Detect which cell encompasses the target text, then output its [x, y] center coordinate. 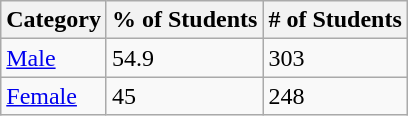
248 [335, 96]
Male [54, 58]
45 [184, 96]
% of Students [184, 20]
# of Students [335, 20]
Category [54, 20]
Female [54, 96]
54.9 [184, 58]
303 [335, 58]
